Return (X, Y) of the center of cell containing provided text 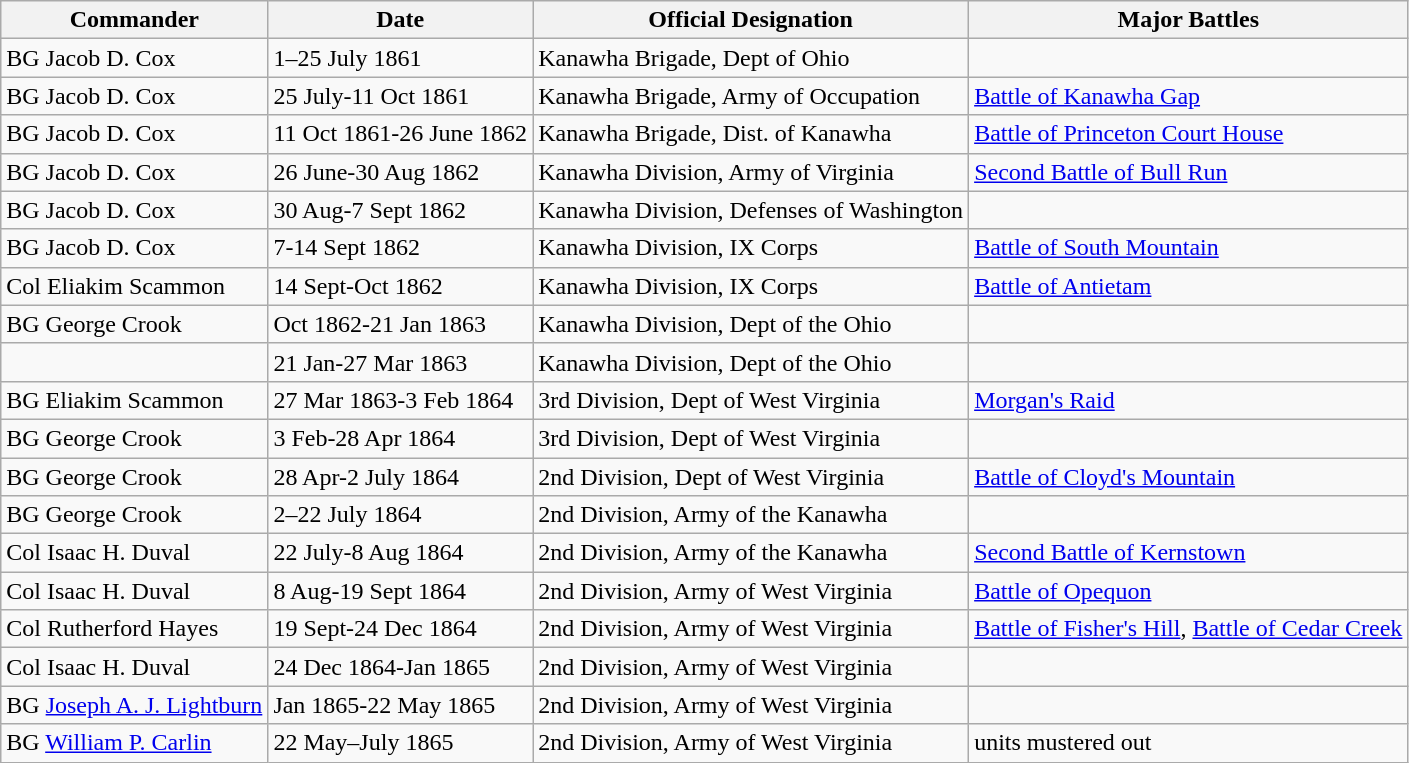
units mustered out (1188, 743)
Kanawha Division, Defenses of Washington (751, 210)
11 Oct 1861-26 June 1862 (400, 134)
Kanawha Brigade, Army of Occupation (751, 96)
26 June-30 Aug 1862 (400, 172)
7-14 Sept 1862 (400, 248)
25 July-11 Oct 1861 (400, 96)
Kanawha Brigade, Dept of Ohio (751, 58)
14 Sept-Oct 1862 (400, 286)
Battle of Princeton Court House (1188, 134)
Morgan's Raid (1188, 400)
24 Dec 1864-Jan 1865 (400, 667)
Kanawha Brigade, Dist. of Kanawha (751, 134)
Battle of Fisher's Hill, Battle of Cedar Creek (1188, 629)
3 Feb-28 Apr 1864 (400, 438)
Battle of South Mountain (1188, 248)
27 Mar 1863-3 Feb 1864 (400, 400)
Kanawha Division, Army of Virginia (751, 172)
1–25 July 1861 (400, 58)
BG William P. Carlin (134, 743)
Date (400, 20)
Battle of Kanawha Gap (1188, 96)
Second Battle of Bull Run (1188, 172)
2nd Division, Dept of West Virginia (751, 477)
21 Jan-27 Mar 1863 (400, 362)
Second Battle of Kernstown (1188, 553)
Major Battles (1188, 20)
22 May–July 1865 (400, 743)
Col Eliakim Scammon (134, 286)
2–22 July 1864 (400, 515)
BG Eliakim Scammon (134, 400)
Col Rutherford Hayes (134, 629)
Jan 1865-22 May 1865 (400, 705)
30 Aug-7 Sept 1862 (400, 210)
8 Aug-19 Sept 1864 (400, 591)
Oct 1862-21 Jan 1863 (400, 324)
Commander (134, 20)
Battle of Antietam (1188, 286)
Battle of Opequon (1188, 591)
28 Apr-2 July 1864 (400, 477)
BG Joseph A. J. Lightburn (134, 705)
Battle of Cloyd's Mountain (1188, 477)
22 July-8 Aug 1864 (400, 553)
Official Designation (751, 20)
19 Sept-24 Dec 1864 (400, 629)
